Pinpoint the cell where the given text exists, returning its [X, Y] midpoint coordinate. 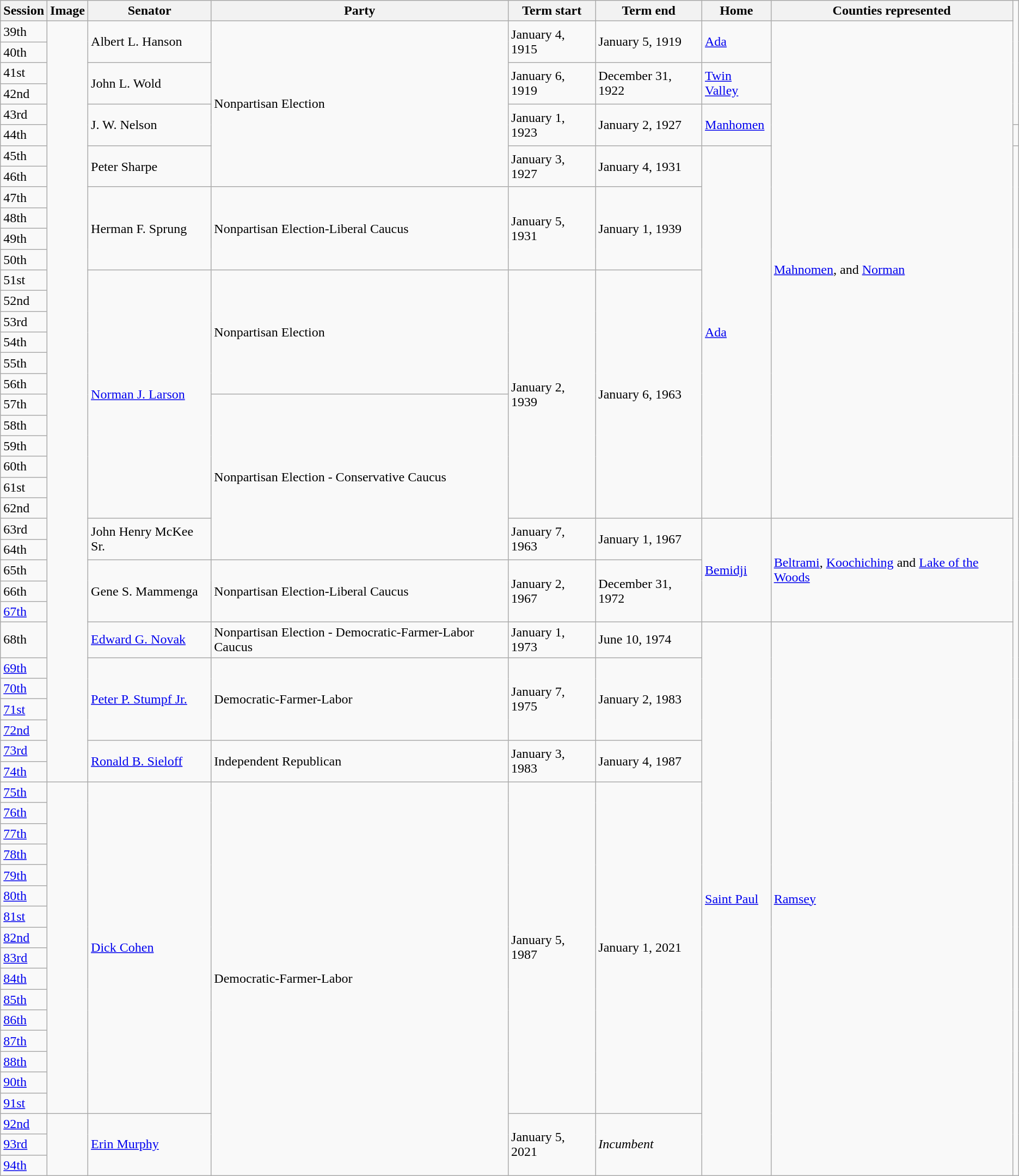
92nd [24, 1124]
48th [24, 218]
January 4, 1915 [552, 42]
94th [24, 1165]
Herman F. Sprung [150, 228]
90th [24, 1082]
56th [24, 384]
January 5, 2021 [552, 1144]
93rd [24, 1144]
47th [24, 197]
December 31, 1972 [649, 591]
Ramsey [892, 899]
76th [24, 813]
54th [24, 342]
57th [24, 405]
63rd [24, 529]
60th [24, 467]
January 6, 1963 [649, 394]
84th [24, 979]
87th [24, 1041]
January 2, 1967 [552, 591]
January 6, 1919 [552, 83]
61st [24, 487]
January 1, 1967 [649, 539]
Manhomen [737, 125]
81st [24, 916]
Nonpartisan Election - Conservative Caucus [360, 477]
Peter P. Stumpf Jr. [150, 699]
73rd [24, 751]
J. W. Nelson [150, 125]
69th [24, 668]
66th [24, 591]
January 1, 1923 [552, 125]
Norman J. Larson [150, 394]
Senator [150, 11]
75th [24, 792]
January 1, 2021 [649, 947]
85th [24, 1000]
January 4, 1931 [649, 166]
Gene S. Mammenga [150, 591]
62nd [24, 508]
58th [24, 425]
Party [360, 11]
83rd [24, 958]
51st [24, 280]
72nd [24, 730]
January 5, 1919 [649, 42]
41st [24, 73]
82nd [24, 937]
Incumbent [649, 1144]
Albert L. Hanson [150, 42]
Saint Paul [737, 899]
January 1, 1939 [649, 228]
64th [24, 549]
43rd [24, 114]
59th [24, 446]
Edward G. Novak [150, 640]
January 7, 1963 [552, 539]
80th [24, 896]
January 5, 1931 [552, 228]
January 2, 1927 [649, 125]
78th [24, 854]
91st [24, 1103]
Erin Murphy [150, 1144]
50th [24, 260]
Home [737, 11]
Bemidji [737, 570]
Session [24, 11]
52nd [24, 301]
January 3, 1927 [552, 166]
53rd [24, 322]
Peter Sharpe [150, 166]
40th [24, 52]
John L. Wold [150, 83]
Dick Cohen [150, 947]
Beltrami, Koochiching and Lake of the Woods [892, 570]
June 10, 1974 [649, 640]
Counties represented [892, 11]
70th [24, 689]
January 1, 1973 [552, 640]
55th [24, 363]
January 3, 1983 [552, 761]
71st [24, 709]
42nd [24, 94]
January 2, 1983 [649, 699]
Nonpartisan Election - Democratic-Farmer-Labor Caucus [360, 640]
January 5, 1987 [552, 947]
January 7, 1975 [552, 699]
Image [67, 11]
65th [24, 570]
44th [24, 135]
Term end [649, 11]
77th [24, 834]
86th [24, 1020]
Ronald B. Sieloff [150, 761]
68th [24, 640]
Term start [552, 11]
39th [24, 32]
67th [24, 612]
Twin Valley [737, 83]
January 4, 1987 [649, 761]
December 31, 1922 [649, 83]
79th [24, 875]
46th [24, 176]
45th [24, 156]
74th [24, 771]
John Henry McKee Sr. [150, 539]
88th [24, 1062]
Independent Republican [360, 761]
January 2, 1939 [552, 394]
49th [24, 238]
Mahnomen, and Norman [892, 270]
